Extract the [x, y] coordinate from the center of the cell holding the provided text.  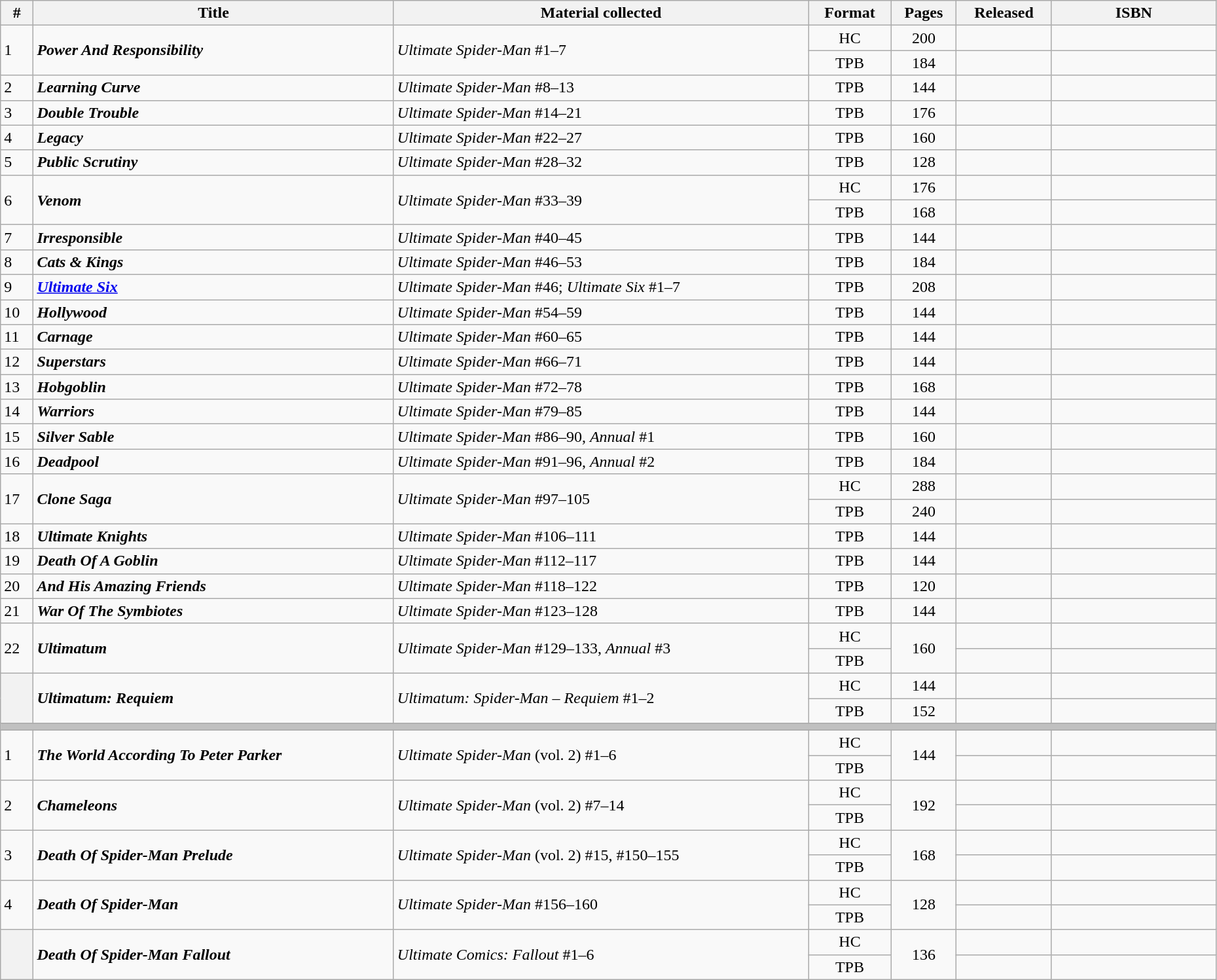
Ultimate Spider-Man #72–78 [601, 387]
13 [17, 387]
Power And Responsibility [213, 50]
Ultimate Spider-Man #86–90, Annual #1 [601, 437]
Death Of A Goblin [213, 561]
Ultimatum [213, 648]
Ultimate Spider-Man #97–105 [601, 499]
Ultimate Spider-Man #123–128 [601, 611]
8 [17, 262]
9 [17, 287]
Double Trouble [213, 113]
Death Of Spider-Man Prelude [213, 855]
22 [17, 648]
ISBN [1134, 13]
Silver Sable [213, 437]
Ultimate Spider-Man #66–71 [601, 362]
Learning Curve [213, 88]
Ultimate Spider-Man #79–85 [601, 412]
Ultimate Comics: Fallout #1–6 [601, 954]
Superstars [213, 362]
20 [17, 586]
The World According To Peter Parker [213, 755]
Ultimatum: Requiem [213, 698]
19 [17, 561]
192 [924, 805]
Ultimate Spider-Man #40–45 [601, 237]
Ultimate Spider-Man #46–53 [601, 262]
Ultimate Spider-Man #106–111 [601, 536]
Death Of Spider-Man Fallout [213, 954]
120 [924, 586]
Death Of Spider-Man [213, 905]
5 [17, 162]
208 [924, 287]
16 [17, 462]
Ultimatum: Spider-Man – Requiem #1–2 [601, 698]
War Of The Symbiotes [213, 611]
12 [17, 362]
Ultimate Spider-Man #91–96, Annual #2 [601, 462]
Ultimate Spider-Man #46; Ultimate Six #1–7 [601, 287]
240 [924, 511]
7 [17, 237]
Ultimate Spider-Man #33–39 [601, 200]
Public Scrutiny [213, 162]
Pages [924, 13]
Ultimate Spider-Man #118–122 [601, 586]
Ultimate Spider-Man #8–13 [601, 88]
11 [17, 337]
Ultimate Spider-Man (vol. 2) #15, #150–155 [601, 855]
Ultimate Spider-Man #129–133, Annual #3 [601, 648]
Warriors [213, 412]
Ultimate Spider-Man (vol. 2) #1–6 [601, 755]
And His Amazing Friends [213, 586]
6 [17, 200]
Carnage [213, 337]
Ultimate Spider-Man #54–59 [601, 312]
Ultimate Spider-Man (vol. 2) #7–14 [601, 805]
Cats & Kings [213, 262]
17 [17, 499]
18 [17, 536]
Material collected [601, 13]
Ultimate Spider-Man #28–32 [601, 162]
Deadpool [213, 462]
200 [924, 38]
Hollywood [213, 312]
Ultimate Spider-Man #22–27 [601, 137]
136 [924, 954]
Ultimate Six [213, 287]
Ultimate Spider-Man #112–117 [601, 561]
Ultimate Spider-Man #14–21 [601, 113]
15 [17, 437]
21 [17, 611]
Legacy [213, 137]
10 [17, 312]
Chameleons [213, 805]
152 [924, 710]
# [17, 13]
Ultimate Knights [213, 536]
Ultimate Spider-Man #60–65 [601, 337]
Irresponsible [213, 237]
288 [924, 486]
Ultimate Spider-Man #1–7 [601, 50]
Title [213, 13]
Hobgoblin [213, 387]
Venom [213, 200]
Format [850, 13]
14 [17, 412]
Ultimate Spider-Man #156–160 [601, 905]
Released [1004, 13]
Clone Saga [213, 499]
